Locate the cell with the specified text and output its [x, y] center coordinate. 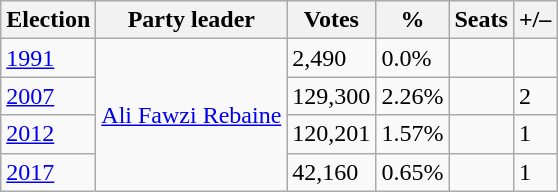
2 [534, 96]
Seats [481, 20]
2017 [48, 172]
Election [48, 20]
1991 [48, 58]
2012 [48, 134]
1.57% [412, 134]
Party leader [192, 20]
Ali Fawzi Rebaine [192, 115]
Votes [332, 20]
120,201 [332, 134]
+/– [534, 20]
2007 [48, 96]
129,300 [332, 96]
0.0% [412, 58]
0.65% [412, 172]
2,490 [332, 58]
42,160 [332, 172]
% [412, 20]
2.26% [412, 96]
